From the cell containing the given text, extract its center point as [x, y] coordinate. 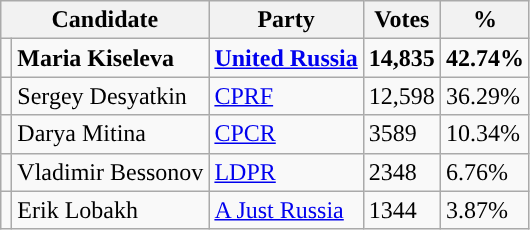
A Just Russia [286, 210]
CPCR [286, 134]
CPRF [286, 96]
Party [286, 20]
Sergey Desyatkin [110, 96]
12,598 [402, 96]
10.34% [484, 134]
36.29% [484, 96]
6.76% [484, 172]
2348 [402, 172]
42.74% [484, 58]
LDPR [286, 172]
Erik Lobakh [110, 210]
% [484, 20]
3.87% [484, 210]
Maria Kiseleva [110, 58]
1344 [402, 210]
Candidate [105, 20]
Darya Mitina [110, 134]
14,835 [402, 58]
Votes [402, 20]
3589 [402, 134]
Vladimir Bessonov [110, 172]
United Russia [286, 58]
